Provide the [X, Y] coordinate of the cell's center where the given text is located.  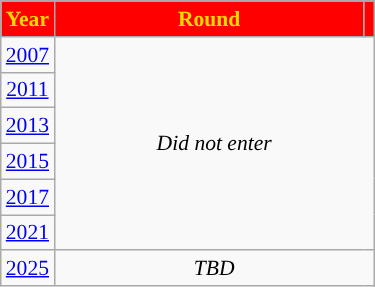
2007 [28, 55]
Year [28, 19]
2011 [28, 90]
Round [209, 19]
2021 [28, 233]
2017 [28, 197]
2013 [28, 126]
Did not enter [214, 144]
TBD [214, 269]
2015 [28, 162]
2025 [28, 269]
